Provide the (x, y) coordinate of the cell's center where the given text is located.  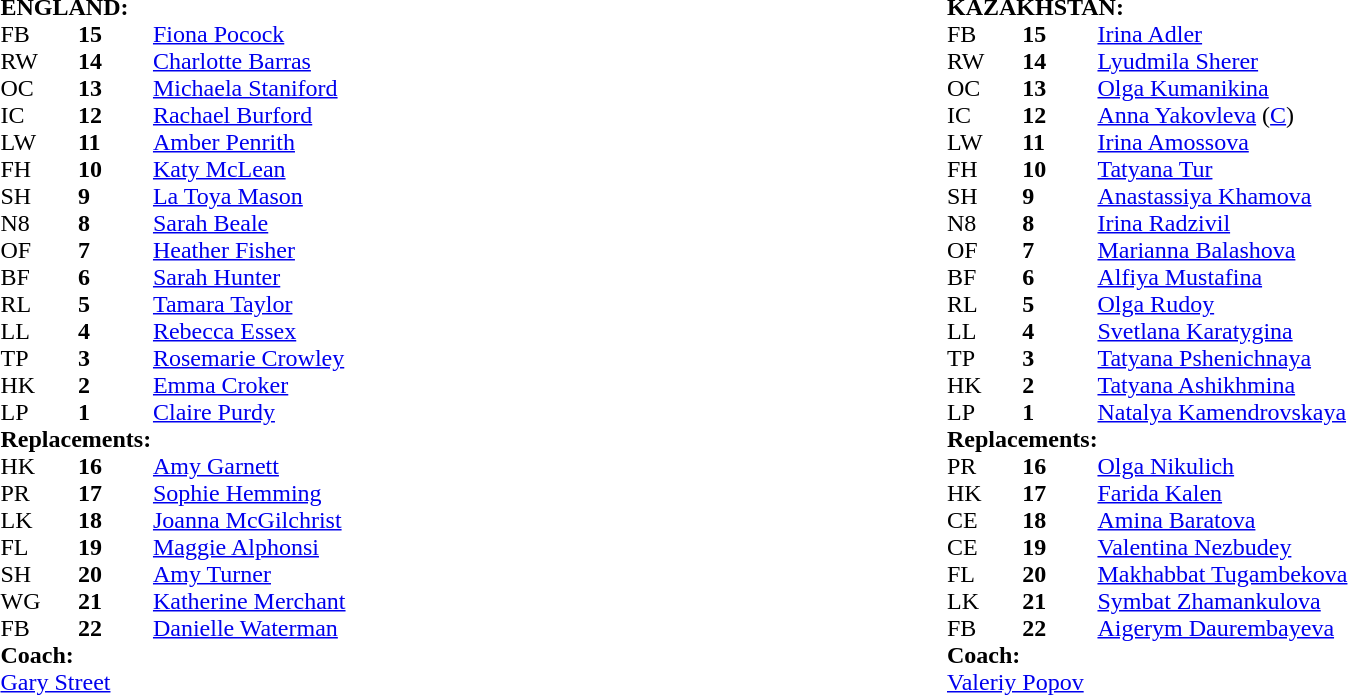
La Toya Mason (350, 196)
Emma Croker (350, 386)
Amber Penrith (350, 142)
Gary Street (470, 682)
Amy Garnett (350, 466)
Katy McLean (350, 170)
Rosemarie Crowley (350, 358)
Sophie Hemming (350, 494)
Michaela Staniford (350, 88)
Danielle Waterman (350, 628)
Claire Purdy (350, 412)
Fiona Pocock (350, 34)
Rachael Burford (350, 116)
Rebecca Essex (350, 332)
Katherine Merchant (350, 602)
Amy Turner (350, 574)
WG (38, 602)
Coach: (470, 656)
Tamara Taylor (350, 304)
Joanna McGilchrist (350, 520)
Replacements: (470, 440)
Maggie Alphonsi (350, 548)
Heather Fisher (350, 250)
Sarah Hunter (350, 278)
Charlotte Barras (350, 62)
Sarah Beale (350, 224)
